Return the (X, Y) coordinate for the center point of the cell that contains the specified text.  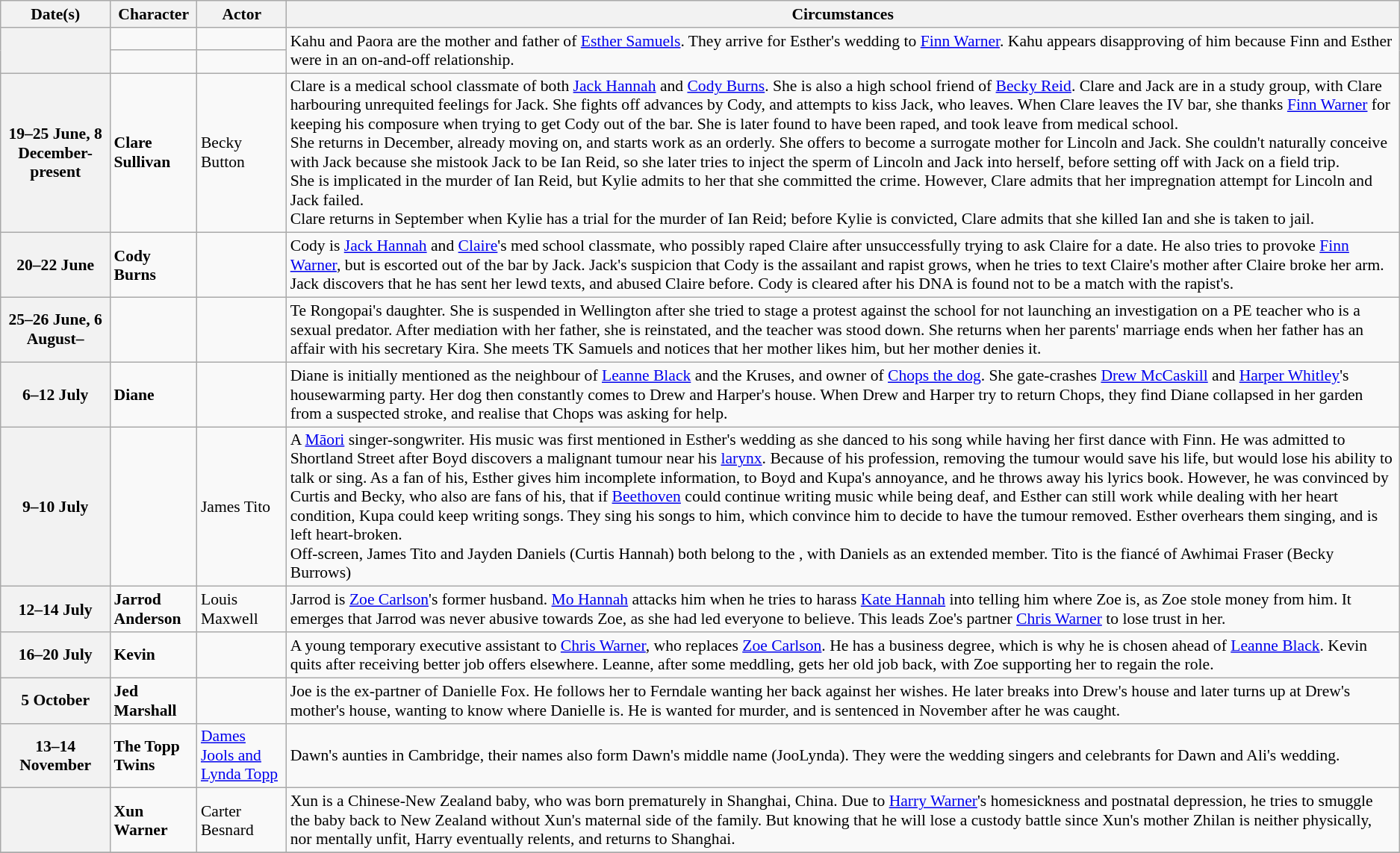
9–10 July (55, 507)
6–12 July (55, 394)
Date(s) (55, 14)
Kevin (153, 655)
19–25 June, 8 December-present (55, 153)
James Tito (242, 507)
Jarrod Anderson (153, 609)
20–22 June (55, 266)
Dames Jools and Lynda Topp (242, 755)
25–26 June, 6 August– (55, 330)
Jed Marshall (153, 700)
13–14 November (55, 755)
12–14 July (55, 609)
Circumstances (843, 14)
Becky Button (242, 153)
Diane (153, 394)
Louis Maxwell (242, 609)
16–20 July (55, 655)
Carter Besnard (242, 821)
Actor (242, 14)
The Topp Twins (153, 755)
Character (153, 14)
5 October (55, 700)
Cody Burns (153, 266)
Clare Sullivan (153, 153)
Xun Warner (153, 821)
